Scan for the cell matching the given text and deliver its [x, y] coordinate at center. 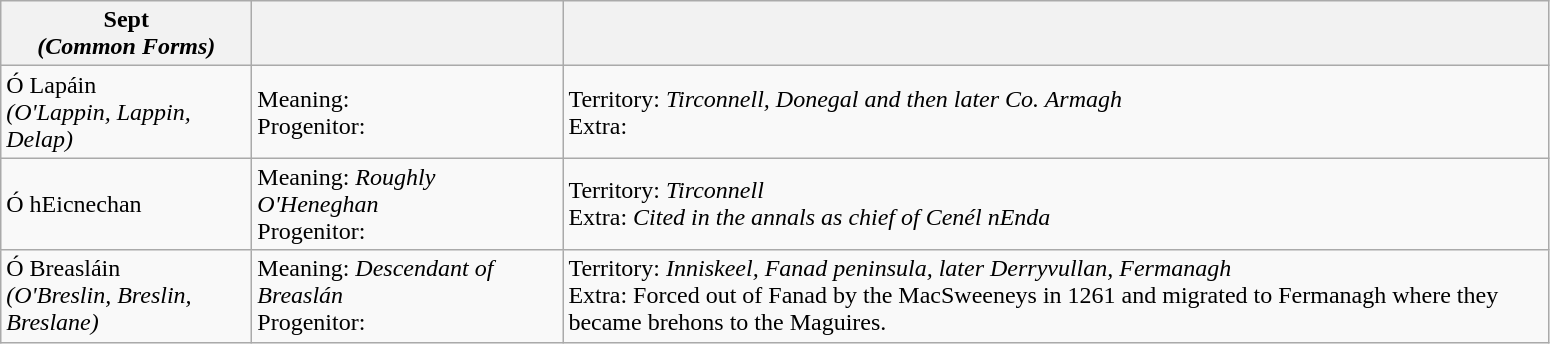
Meaning: Descendant of BreaslánProgenitor: [408, 296]
Territory: TirconnellExtra: Cited in the annals as chief of Cenél nEnda [1056, 204]
Ó Lapáin(O'Lappin, Lappin, Delap) [126, 112]
Sept(Common Forms) [126, 34]
Meaning: Roughly O'HeneghanProgenitor: [408, 204]
Meaning:Progenitor: [408, 112]
Ó Breasláin(O'Breslin, Breslin, Breslane) [126, 296]
Territory: Tirconnell, Donegal and then later Co. ArmaghExtra: [1056, 112]
Ó hEicnechan [126, 204]
